Output the (x, y) coordinate of the center of the cell containing the given text.  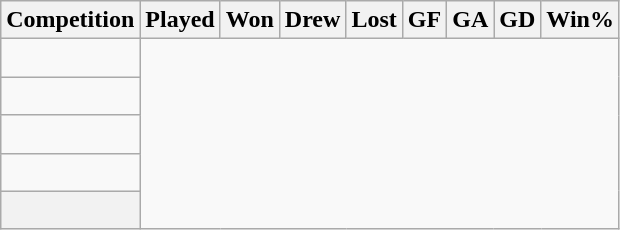
Played (180, 20)
GF (424, 20)
Won (250, 20)
Drew (312, 20)
GA (470, 20)
GD (518, 20)
Lost (374, 20)
Competition (70, 20)
Win% (580, 20)
